For the text-containing cell, return its midpoint in [X, Y] coordinate format. 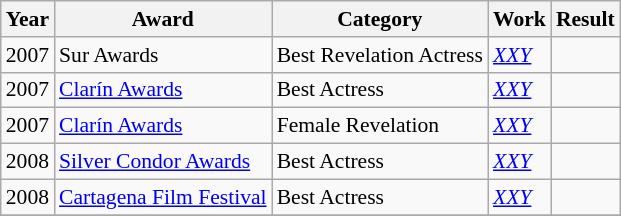
Sur Awards [163, 55]
Cartagena Film Festival [163, 197]
Category [380, 19]
Award [163, 19]
Female Revelation [380, 126]
Work [520, 19]
Year [28, 19]
Result [586, 19]
Best Revelation Actress [380, 55]
Silver Condor Awards [163, 162]
